Return the [x, y] coordinate for the center point of the cell that contains the specified text.  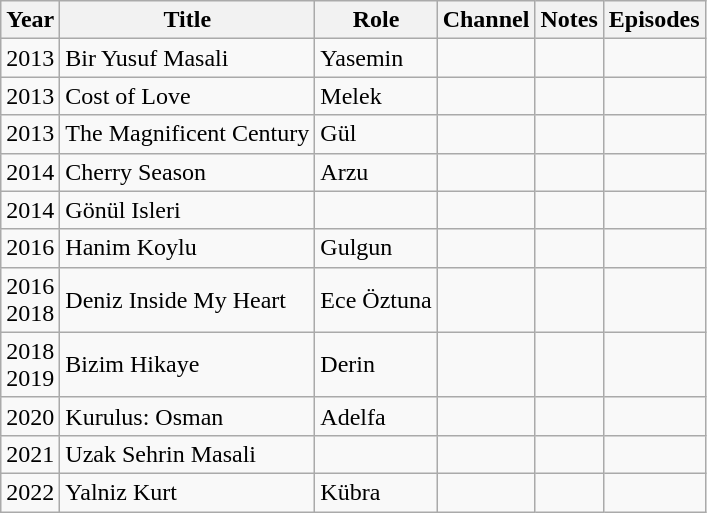
Ece Öztuna [376, 300]
2022 [30, 492]
Arzu [376, 172]
Kurulus: Osman [188, 416]
Hanim Koylu [188, 248]
Year [30, 20]
20182019 [30, 364]
Derin [376, 364]
Adelfa [376, 416]
Yalniz Kurt [188, 492]
Uzak Sehrin Masali [188, 454]
Title [188, 20]
2021 [30, 454]
2016 [30, 248]
Bizim Hikaye [188, 364]
Gönül Isleri [188, 210]
Bir Yusuf Masali [188, 58]
The Magnificent Century [188, 134]
20162018 [30, 300]
Yasemin [376, 58]
Channel [486, 20]
Notes [569, 20]
Melek [376, 96]
Gulgun [376, 248]
Cherry Season [188, 172]
Episodes [654, 20]
Role [376, 20]
2020 [30, 416]
Gül [376, 134]
Kübra [376, 492]
Deniz Inside My Heart [188, 300]
Cost of Love [188, 96]
